Output the (x, y) coordinate of the center of the cell containing the given text.  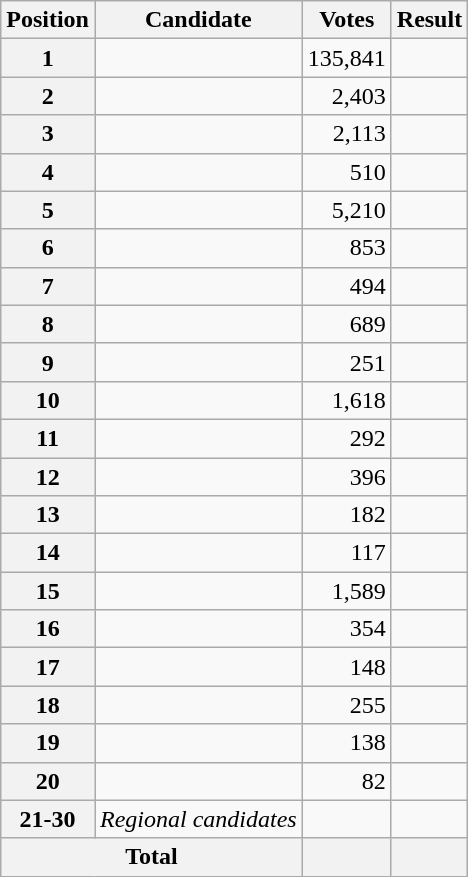
5 (48, 210)
20 (48, 781)
2,403 (346, 96)
182 (346, 515)
Result (429, 20)
8 (48, 324)
6 (48, 248)
19 (48, 743)
Position (48, 20)
Votes (346, 20)
17 (48, 667)
16 (48, 629)
1,618 (346, 400)
255 (346, 705)
135,841 (346, 58)
354 (346, 629)
117 (346, 553)
689 (346, 324)
7 (48, 286)
18 (48, 705)
2,113 (346, 134)
5,210 (346, 210)
11 (48, 438)
1 (48, 58)
10 (48, 400)
396 (346, 477)
9 (48, 362)
251 (346, 362)
1,589 (346, 591)
2 (48, 96)
4 (48, 172)
Total (152, 857)
12 (48, 477)
15 (48, 591)
21-30 (48, 819)
292 (346, 438)
510 (346, 172)
853 (346, 248)
14 (48, 553)
148 (346, 667)
13 (48, 515)
Candidate (198, 20)
494 (346, 286)
82 (346, 781)
Regional candidates (198, 819)
138 (346, 743)
3 (48, 134)
